Extract the [X, Y] coordinate from the center of the cell holding the provided text.  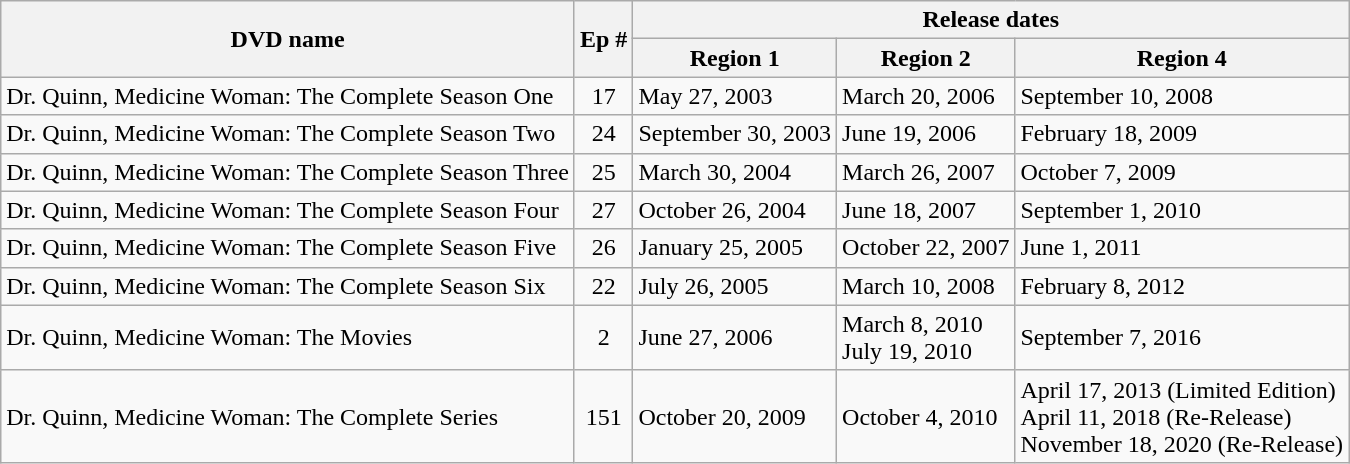
October 20, 2009 [735, 416]
October 4, 2010 [926, 416]
May 27, 2003 [735, 96]
Release dates [991, 20]
Region 2 [926, 58]
17 [603, 96]
June 18, 2007 [926, 210]
Region 4 [1182, 58]
March 10, 2008 [926, 286]
October 22, 2007 [926, 248]
25 [603, 172]
September 7, 2016 [1182, 338]
24 [603, 134]
Dr. Quinn, Medicine Woman: The Complete Season Three [288, 172]
2 [603, 338]
Region 1 [735, 58]
March 8, 2010July 19, 2010 [926, 338]
March 20, 2006 [926, 96]
April 17, 2013 (Limited Edition)April 11, 2018 (Re-Release)November 18, 2020 (Re-Release) [1182, 416]
September 1, 2010 [1182, 210]
Dr. Quinn, Medicine Woman: The Complete Series [288, 416]
Dr. Quinn, Medicine Woman: The Movies [288, 338]
June 19, 2006 [926, 134]
October 26, 2004 [735, 210]
Dr. Quinn, Medicine Woman: The Complete Season One [288, 96]
151 [603, 416]
March 30, 2004 [735, 172]
Ep # [603, 39]
February 8, 2012 [1182, 286]
26 [603, 248]
22 [603, 286]
Dr. Quinn, Medicine Woman: The Complete Season Four [288, 210]
June 27, 2006 [735, 338]
June 1, 2011 [1182, 248]
October 7, 2009 [1182, 172]
February 18, 2009 [1182, 134]
27 [603, 210]
September 30, 2003 [735, 134]
September 10, 2008 [1182, 96]
Dr. Quinn, Medicine Woman: The Complete Season Two [288, 134]
March 26, 2007 [926, 172]
Dr. Quinn, Medicine Woman: The Complete Season Five [288, 248]
January 25, 2005 [735, 248]
Dr. Quinn, Medicine Woman: The Complete Season Six [288, 286]
DVD name [288, 39]
July 26, 2005 [735, 286]
